Determine the [X, Y] coordinate at the center of the cell enclosing the given text.  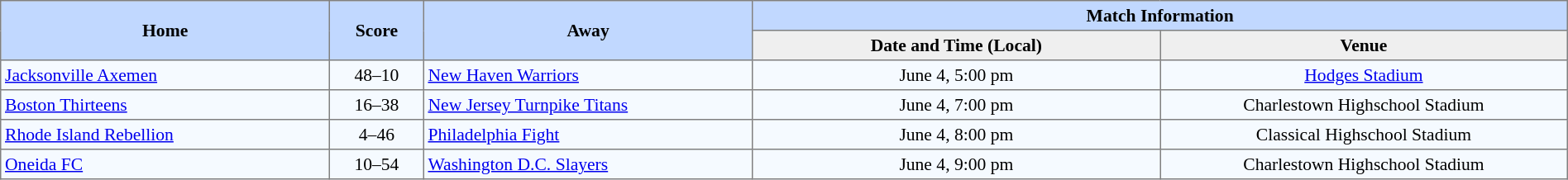
Classical Highschool Stadium [1365, 135]
Washington D.C. Slayers [588, 164]
June 4, 8:00 pm [956, 135]
Match Information [1159, 16]
48–10 [377, 75]
10–54 [377, 164]
June 4, 5:00 pm [956, 75]
Date and Time (Local) [956, 45]
Home [165, 31]
New Jersey Turnpike Titans [588, 105]
Boston Thirteens [165, 105]
Hodges Stadium [1365, 75]
Score [377, 31]
Away [588, 31]
Jacksonville Axemen [165, 75]
4–46 [377, 135]
June 4, 7:00 pm [956, 105]
Rhode Island Rebellion [165, 135]
Oneida FC [165, 164]
Venue [1365, 45]
June 4, 9:00 pm [956, 164]
Philadelphia Fight [588, 135]
16–38 [377, 105]
New Haven Warriors [588, 75]
